Search for the cell housing the specified text and yield its [X, Y] center coordinate. 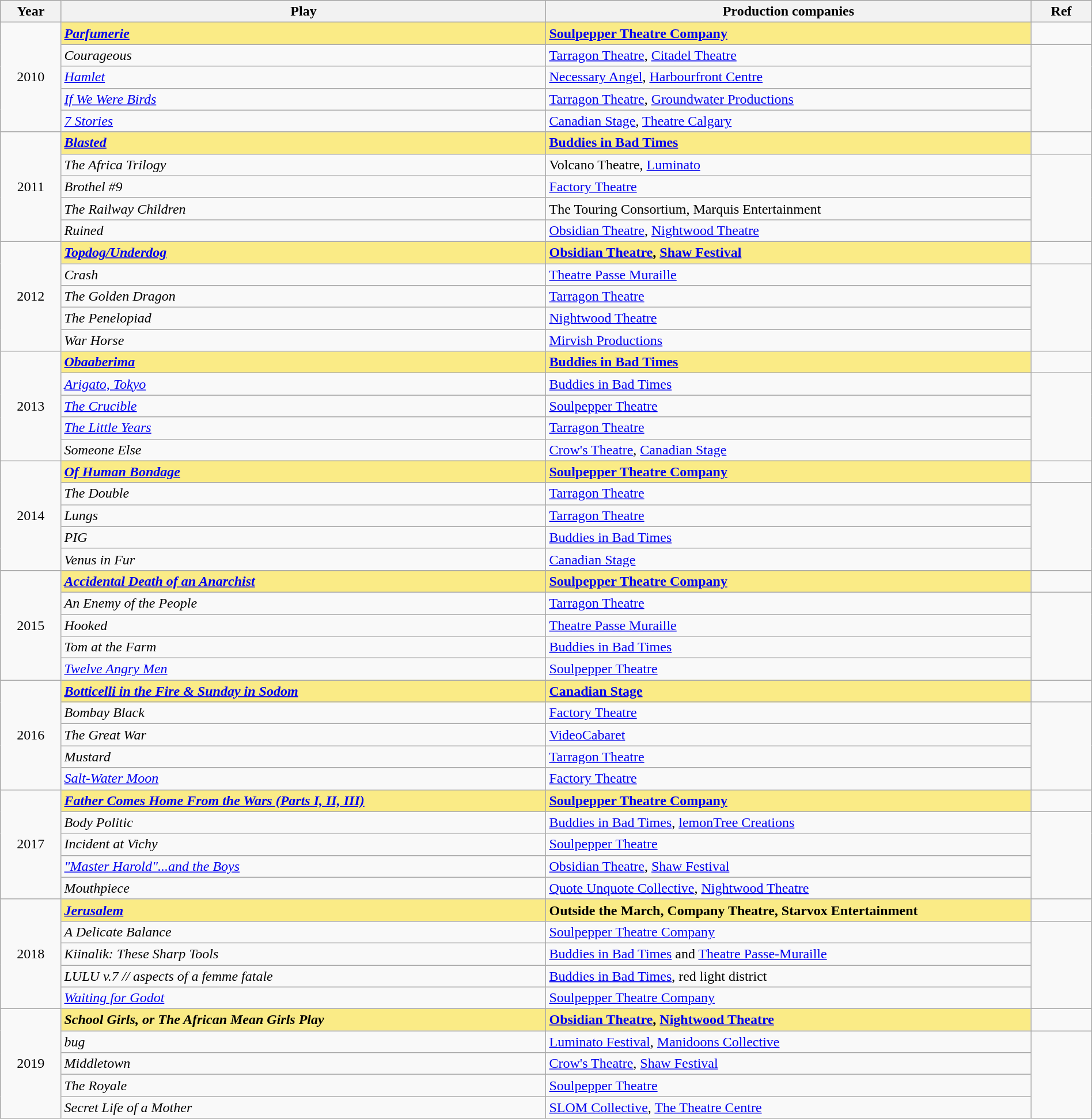
2016 [31, 735]
Mirvish Productions [788, 340]
2010 [31, 77]
The Golden Dragon [304, 297]
Accidental Death of an Anarchist [304, 581]
Lungs [304, 515]
2017 [31, 844]
Secret Life of a Mother [304, 1107]
Topdog/Underdog [304, 252]
The Penelopiad [304, 318]
Kiinalik: These Sharp Tools [304, 954]
Courageous [304, 55]
Buddies in Bad Times, red light district [788, 976]
Bombay Black [304, 713]
Canadian Stage, Theatre Calgary [788, 121]
2018 [31, 954]
2011 [31, 187]
Botticelli in the Fire & Sunday in Sodom [304, 691]
Arigato, Tokyo [304, 384]
Blasted [304, 143]
Obaaberima [304, 362]
2013 [31, 406]
Play [304, 12]
Someone Else [304, 450]
Year [31, 12]
A Delicate Balance [304, 932]
2014 [31, 515]
Mouthpiece [304, 888]
The Crucible [304, 406]
Crow's Theatre, Canadian Stage [788, 450]
The Little Years [304, 428]
Incident at Vichy [304, 844]
Ref [1061, 12]
Of Human Bondage [304, 472]
The Royale [304, 1086]
The Double [304, 494]
Body Politic [304, 822]
Middletown [304, 1064]
An Enemy of the People [304, 603]
Jerusalem [304, 910]
Buddies in Bad Times and Theatre Passe-Muraille [788, 954]
Buddies in Bad Times, lemonTree Creations [788, 822]
The Railway Children [304, 208]
Luminato Festival, Manidoons Collective [788, 1042]
Quote Unquote Collective, Nightwood Theatre [788, 888]
Necessary Angel, Harbourfront Centre [788, 77]
Crash [304, 275]
LULU v.7 // aspects of a femme fatale [304, 976]
War Horse [304, 340]
Salt-Water Moon [304, 779]
2019 [31, 1064]
Waiting for Godot [304, 998]
Twelve Angry Men [304, 669]
Crow's Theatre, Shaw Festival [788, 1064]
Father Comes Home From the Wars (Parts I, II, III) [304, 801]
"Master Harold"...and the Boys [304, 866]
Hooked [304, 625]
School Girls, or The African Mean Girls Play [304, 1020]
VideoCabaret [788, 735]
The Africa Trilogy [304, 165]
Production companies [788, 12]
Outside the March, Company Theatre, Starvox Entertainment [788, 910]
Brothel #9 [304, 187]
Mustard [304, 757]
Hamlet [304, 77]
Tarragon Theatre, Citadel Theatre [788, 55]
Parfumerie [304, 33]
PIG [304, 537]
2015 [31, 625]
Venus in Fur [304, 559]
Nightwood Theatre [788, 318]
SLOM Collective, The Theatre Centre [788, 1107]
Volcano Theatre, Luminato [788, 165]
Ruined [304, 230]
The Great War [304, 735]
2012 [31, 296]
bug [304, 1042]
If We Were Birds [304, 99]
The Touring Consortium, Marquis Entertainment [788, 208]
Tarragon Theatre, Groundwater Productions [788, 99]
7 Stories [304, 121]
Tom at the Farm [304, 647]
